Locate the cell with the specified text and output its (x, y) center coordinate. 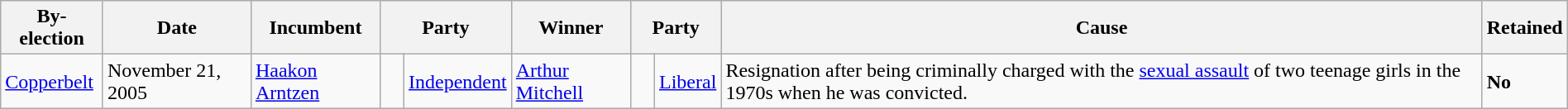
Copperbelt (52, 81)
Cause (1102, 28)
Winner (571, 28)
Retained (1525, 28)
Incumbent (315, 28)
Independent (458, 81)
Date (177, 28)
Resignation after being criminally charged with the sexual assault of two teenage girls in the 1970s when he was convicted. (1102, 81)
By-election (52, 28)
No (1525, 81)
Liberal (687, 81)
Arthur Mitchell (571, 81)
Haakon Arntzen (315, 81)
November 21, 2005 (177, 81)
